For the text-containing cell, return its midpoint in [X, Y] coordinate format. 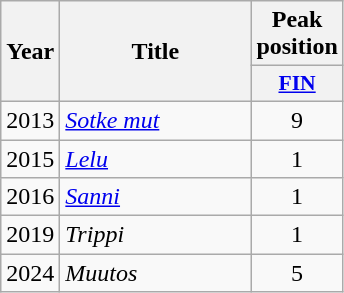
2019 [30, 235]
Sanni [156, 197]
Muutos [156, 273]
Peak position [297, 34]
2013 [30, 120]
9 [297, 120]
Lelu [156, 159]
Sotke mut [156, 120]
5 [297, 273]
2015 [30, 159]
Year [30, 52]
2016 [30, 197]
FIN [297, 84]
Trippi [156, 235]
2024 [30, 273]
Title [156, 52]
